Detect which cell encompasses the target text, then output its (X, Y) center coordinate. 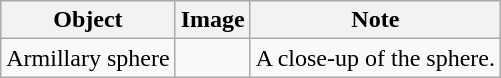
Armillary sphere (88, 58)
A close-up of the sphere. (375, 58)
Image (212, 20)
Note (375, 20)
Object (88, 20)
